Pinpoint the cell where the given text exists, returning its (x, y) midpoint coordinate. 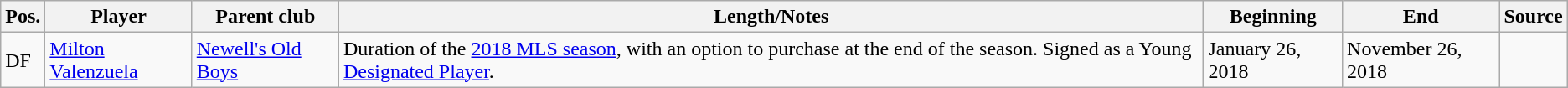
Milton Valenzuela (119, 60)
November 26, 2018 (1421, 60)
Parent club (265, 17)
Newell's Old Boys (265, 60)
DF (23, 60)
Beginning (1273, 17)
Player (119, 17)
End (1421, 17)
January 26, 2018 (1273, 60)
Length/Notes (771, 17)
Pos. (23, 17)
Duration of the 2018 MLS season, with an option to purchase at the end of the season. Signed as a Young Designated Player. (771, 60)
Source (1533, 17)
